Capture the cell that displays the provided text and extract its [X, Y] central coordinate. 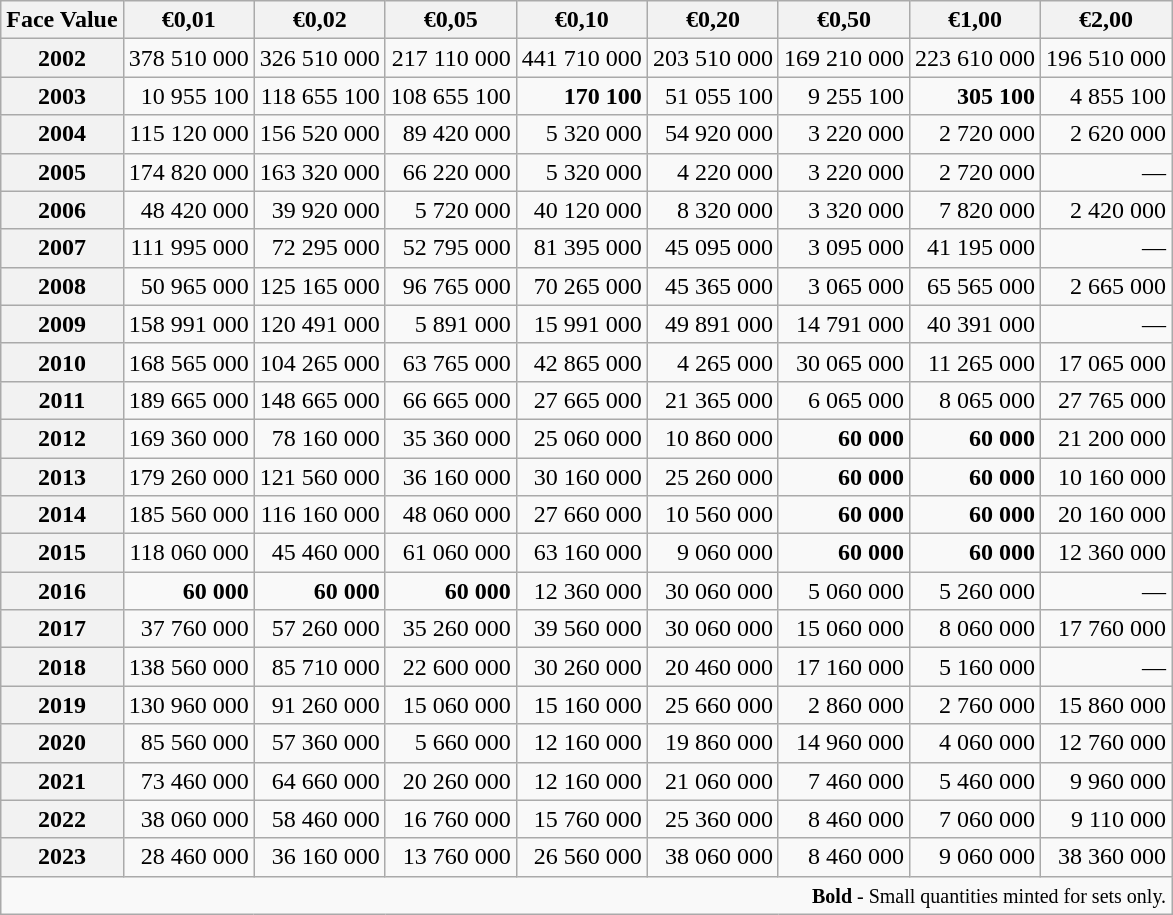
5 891 000 [450, 324]
2008 [62, 286]
€0,05 [450, 20]
169 210 000 [844, 58]
81 395 000 [582, 248]
19 860 000 [712, 743]
2014 [62, 515]
58 460 000 [320, 819]
85 560 000 [188, 743]
€1,00 [976, 20]
12 760 000 [1106, 743]
25 360 000 [712, 819]
158 991 000 [188, 324]
2019 [62, 705]
116 160 000 [320, 515]
8 320 000 [712, 210]
20 260 000 [450, 781]
2 760 000 [976, 705]
15 760 000 [582, 819]
441 710 000 [582, 58]
2021 [62, 781]
21 365 000 [712, 400]
2012 [62, 438]
4 855 100 [1106, 96]
2 420 000 [1106, 210]
17 760 000 [1106, 629]
169 360 000 [188, 438]
50 965 000 [188, 286]
6 065 000 [844, 400]
203 510 000 [712, 58]
39 560 000 [582, 629]
163 320 000 [320, 172]
130 960 000 [188, 705]
39 920 000 [320, 210]
21 060 000 [712, 781]
10 955 100 [188, 96]
€0,50 [844, 20]
65 565 000 [976, 286]
10 160 000 [1106, 477]
40 391 000 [976, 324]
51 055 100 [712, 96]
38 360 000 [1106, 857]
€0,01 [188, 20]
54 920 000 [712, 134]
3 095 000 [844, 248]
2020 [62, 743]
30 160 000 [582, 477]
156 520 000 [320, 134]
125 165 000 [320, 286]
10 560 000 [712, 515]
73 460 000 [188, 781]
2 620 000 [1106, 134]
72 295 000 [320, 248]
2004 [62, 134]
66 665 000 [450, 400]
37 760 000 [188, 629]
5 260 000 [976, 591]
16 760 000 [450, 819]
€2,00 [1106, 20]
49 891 000 [712, 324]
196 510 000 [1106, 58]
61 060 000 [450, 553]
2013 [62, 477]
25 260 000 [712, 477]
22 600 000 [450, 667]
57 260 000 [320, 629]
111 995 000 [188, 248]
21 200 000 [1106, 438]
179 260 000 [188, 477]
15 860 000 [1106, 705]
3 065 000 [844, 286]
168 565 000 [188, 362]
104 265 000 [320, 362]
52 795 000 [450, 248]
17 065 000 [1106, 362]
30 065 000 [844, 362]
57 360 000 [320, 743]
63 160 000 [582, 553]
14 960 000 [844, 743]
Face Value [62, 20]
2010 [62, 362]
7 460 000 [844, 781]
€0,20 [712, 20]
70 265 000 [582, 286]
7 820 000 [976, 210]
108 655 100 [450, 96]
48 420 000 [188, 210]
118 655 100 [320, 96]
2 860 000 [844, 705]
121 560 000 [320, 477]
5 660 000 [450, 743]
91 260 000 [320, 705]
35 360 000 [450, 438]
118 060 000 [188, 553]
27 765 000 [1106, 400]
9 960 000 [1106, 781]
2023 [62, 857]
223 610 000 [976, 58]
4 220 000 [712, 172]
2015 [62, 553]
185 560 000 [188, 515]
2005 [62, 172]
14 791 000 [844, 324]
138 560 000 [188, 667]
5 460 000 [976, 781]
3 320 000 [844, 210]
9 255 100 [844, 96]
64 660 000 [320, 781]
11 265 000 [976, 362]
2016 [62, 591]
7 060 000 [976, 819]
2011 [62, 400]
10 860 000 [712, 438]
30 260 000 [582, 667]
2003 [62, 96]
2007 [62, 248]
189 665 000 [188, 400]
115 120 000 [188, 134]
2006 [62, 210]
66 220 000 [450, 172]
8 060 000 [976, 629]
89 420 000 [450, 134]
170 100 [582, 96]
48 060 000 [450, 515]
5 160 000 [976, 667]
45 365 000 [712, 286]
28 460 000 [188, 857]
8 065 000 [976, 400]
378 510 000 [188, 58]
5 720 000 [450, 210]
2018 [62, 667]
17 160 000 [844, 667]
174 820 000 [188, 172]
13 760 000 [450, 857]
20 160 000 [1106, 515]
5 060 000 [844, 591]
9 110 000 [1106, 819]
4 060 000 [976, 743]
27 665 000 [582, 400]
2022 [62, 819]
€0,02 [320, 20]
25 060 000 [582, 438]
20 460 000 [712, 667]
305 100 [976, 96]
148 665 000 [320, 400]
85 710 000 [320, 667]
26 560 000 [582, 857]
45 460 000 [320, 553]
15 991 000 [582, 324]
2017 [62, 629]
45 095 000 [712, 248]
35 260 000 [450, 629]
25 660 000 [712, 705]
41 195 000 [976, 248]
€0,10 [582, 20]
78 160 000 [320, 438]
4 265 000 [712, 362]
2009 [62, 324]
2 665 000 [1106, 286]
326 510 000 [320, 58]
120 491 000 [320, 324]
42 865 000 [582, 362]
27 660 000 [582, 515]
217 110 000 [450, 58]
40 120 000 [582, 210]
2002 [62, 58]
15 160 000 [582, 705]
63 765 000 [450, 362]
96 765 000 [450, 286]
Bold - Small quantities minted for sets only. [586, 895]
